Provide the [x, y] coordinate of the cell's center where the given text is located.  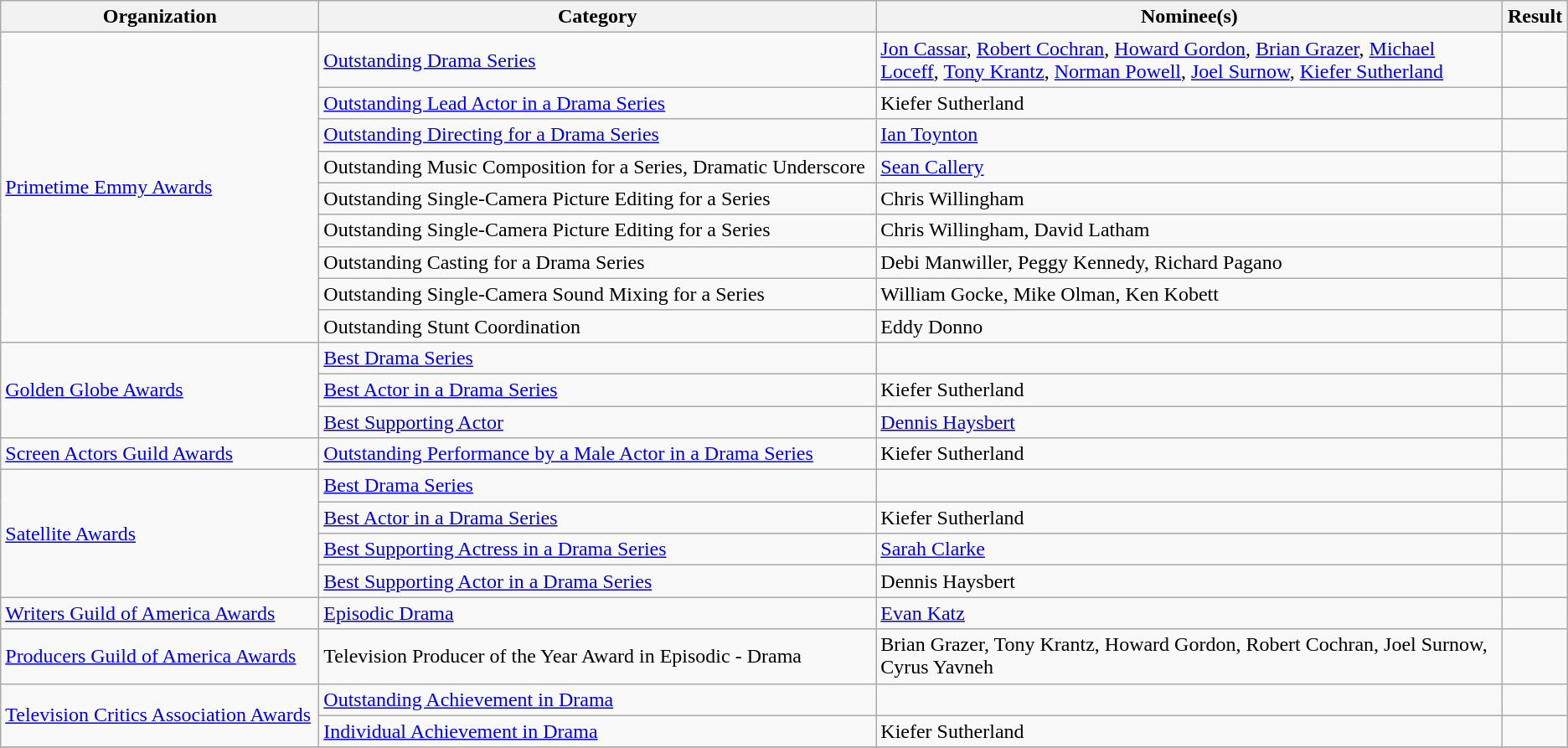
Evan Katz [1189, 613]
Best Supporting Actress in a Drama Series [598, 549]
Episodic Drama [598, 613]
Debi Manwiller, Peggy Kennedy, Richard Pagano [1189, 262]
Screen Actors Guild Awards [160, 454]
Outstanding Drama Series [598, 60]
Brian Grazer, Tony Krantz, Howard Gordon, Robert Cochran, Joel Surnow, Cyrus Yavneh [1189, 657]
Result [1534, 17]
Jon Cassar, Robert Cochran, Howard Gordon, Brian Grazer, Michael Loceff, Tony Krantz, Norman Powell, Joel Surnow, Kiefer Sutherland [1189, 60]
Outstanding Casting for a Drama Series [598, 262]
Outstanding Lead Actor in a Drama Series [598, 103]
Primetime Emmy Awards [160, 188]
Chris Willingham [1189, 199]
Category [598, 17]
Nominee(s) [1189, 17]
Sarah Clarke [1189, 549]
Outstanding Music Composition for a Series, Dramatic Underscore [598, 167]
William Gocke, Mike Olman, Ken Kobett [1189, 294]
Eddy Donno [1189, 326]
Producers Guild of America Awards [160, 657]
Organization [160, 17]
Satellite Awards [160, 534]
Outstanding Achievement in Drama [598, 699]
Chris Willingham, David Latham [1189, 230]
Television Producer of the Year Award in Episodic - Drama [598, 657]
Outstanding Directing for a Drama Series [598, 135]
Golden Globe Awards [160, 389]
Television Critics Association Awards [160, 715]
Outstanding Stunt Coordination [598, 326]
Outstanding Single-Camera Sound Mixing for a Series [598, 294]
Sean Callery [1189, 167]
Best Supporting Actor in a Drama Series [598, 581]
Outstanding Performance by a Male Actor in a Drama Series [598, 454]
Individual Achievement in Drama [598, 731]
Writers Guild of America Awards [160, 613]
Ian Toynton [1189, 135]
Best Supporting Actor [598, 421]
